Scan for the cell matching the given text and deliver its [x, y] coordinate at center. 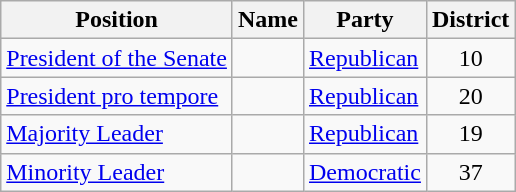
Party [364, 20]
Name [268, 20]
President pro tempore [117, 96]
Democratic [364, 172]
Position [117, 20]
19 [470, 134]
Minority Leader [117, 172]
10 [470, 58]
Majority Leader [117, 134]
37 [470, 172]
20 [470, 96]
President of the Senate [117, 58]
District [470, 20]
